Return the (X, Y) coordinate for the center point of the cell that contains the specified text.  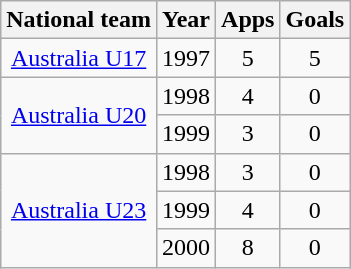
1997 (186, 58)
Apps (248, 20)
8 (248, 248)
Australia U23 (79, 210)
Australia U20 (79, 115)
2000 (186, 248)
Australia U17 (79, 58)
Year (186, 20)
National team (79, 20)
Goals (315, 20)
